Scan for the cell matching the given text and deliver its (X, Y) coordinate at center. 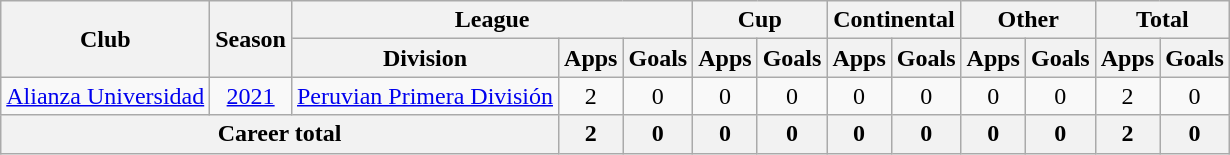
Division (424, 58)
Club (106, 39)
Alianza Universidad (106, 96)
Continental (894, 20)
Peruvian Primera División (424, 96)
Cup (760, 20)
2021 (251, 96)
Total (1162, 20)
Career total (280, 134)
Other (1028, 20)
League (492, 20)
Season (251, 39)
